From the cell containing the given text, extract its center point as (x, y) coordinate. 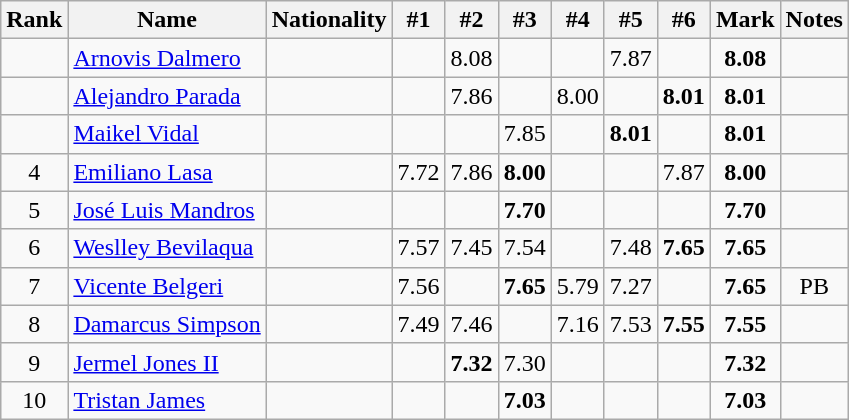
Maikel Vidal (167, 134)
7.30 (524, 362)
Notes (814, 20)
Rank (34, 20)
6 (34, 248)
PB (814, 286)
Alejandro Parada (167, 96)
10 (34, 400)
8 (34, 324)
4 (34, 172)
Name (167, 20)
Mark (745, 20)
Damarcus Simpson (167, 324)
7.49 (418, 324)
Jermel Jones II (167, 362)
José Luis Mandros (167, 210)
9 (34, 362)
5.79 (578, 286)
7.46 (472, 324)
7.27 (630, 286)
Nationality (329, 20)
5 (34, 210)
7.57 (418, 248)
#5 (630, 20)
Vicente Belgeri (167, 286)
Weslley Bevilaqua (167, 248)
7.72 (418, 172)
#2 (472, 20)
7.85 (524, 134)
7 (34, 286)
#4 (578, 20)
Tristan James (167, 400)
#1 (418, 20)
Emiliano Lasa (167, 172)
7.45 (472, 248)
7.48 (630, 248)
7.54 (524, 248)
7.53 (630, 324)
#3 (524, 20)
Arnovis Dalmero (167, 58)
7.56 (418, 286)
#6 (684, 20)
7.16 (578, 324)
